Find where the given text appears and provide that cell's center as [X, Y] coordinate. 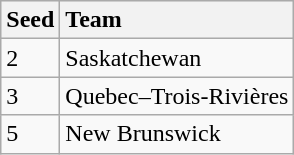
Saskatchewan [177, 58]
2 [30, 58]
New Brunswick [177, 134]
Seed [30, 20]
Quebec–Trois-Rivières [177, 96]
5 [30, 134]
Team [177, 20]
3 [30, 96]
